Capture the cell that displays the provided text and extract its [X, Y] central coordinate. 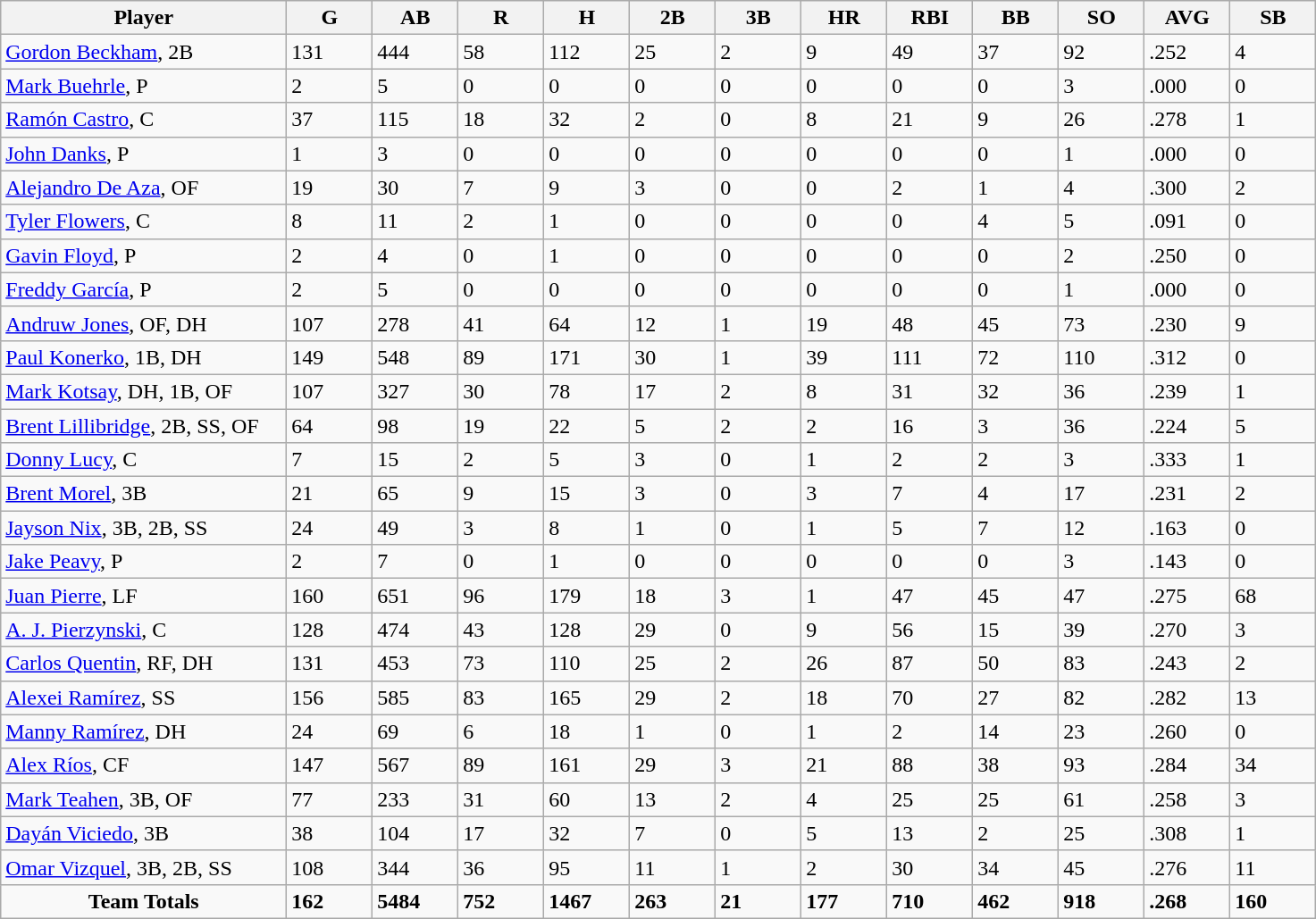
5484 [415, 901]
548 [415, 357]
68 [1273, 596]
Omar Vizquel, 3B, 2B, SS [144, 867]
.284 [1187, 765]
.230 [1187, 323]
.278 [1187, 120]
.333 [1187, 460]
27 [1016, 698]
Freddy García, P [144, 289]
462 [1016, 901]
.270 [1187, 630]
92 [1102, 52]
50 [1016, 664]
72 [1016, 357]
.312 [1187, 357]
95 [587, 867]
Ramón Castro, C [144, 120]
SO [1102, 18]
43 [501, 630]
Jayson Nix, 3B, 2B, SS [144, 528]
710 [930, 901]
147 [330, 765]
SB [1273, 18]
752 [501, 901]
.143 [1187, 562]
23 [1102, 731]
Mark Teahen, 3B, OF [144, 799]
Tyler Flowers, C [144, 221]
88 [930, 765]
.268 [1187, 901]
Paul Konerko, 1B, DH [144, 357]
Gavin Floyd, P [144, 255]
Mark Buehrle, P [144, 86]
108 [330, 867]
.231 [1187, 494]
1467 [587, 901]
.091 [1187, 221]
.276 [1187, 867]
.282 [1187, 698]
Alexei Ramírez, SS [144, 698]
78 [587, 391]
.258 [1187, 799]
162 [330, 901]
2B [673, 18]
444 [415, 52]
.239 [1187, 391]
Dayán Viciedo, 3B [144, 833]
96 [501, 596]
R [501, 18]
149 [330, 357]
Brent Morel, 3B [144, 494]
69 [415, 731]
Carlos Quentin, RF, DH [144, 664]
56 [930, 630]
41 [501, 323]
70 [930, 698]
61 [1102, 799]
58 [501, 52]
Gordon Beckham, 2B [144, 52]
Jake Peavy, P [144, 562]
.250 [1187, 255]
16 [930, 426]
82 [1102, 698]
.224 [1187, 426]
Andruw Jones, OF, DH [144, 323]
104 [415, 833]
93 [1102, 765]
263 [673, 901]
651 [415, 596]
G [330, 18]
3B [759, 18]
171 [587, 357]
Donny Lucy, C [144, 460]
156 [330, 698]
474 [415, 630]
60 [587, 799]
.300 [1187, 188]
327 [415, 391]
165 [587, 698]
65 [415, 494]
H [587, 18]
Player [144, 18]
161 [587, 765]
115 [415, 120]
77 [330, 799]
.275 [1187, 596]
278 [415, 323]
344 [415, 867]
Alex Ríos, CF [144, 765]
RBI [930, 18]
179 [587, 596]
Juan Pierre, LF [144, 596]
AVG [1187, 18]
Brent Lillibridge, 2B, SS, OF [144, 426]
233 [415, 799]
.308 [1187, 833]
567 [415, 765]
48 [930, 323]
177 [844, 901]
BB [1016, 18]
98 [415, 426]
453 [415, 664]
14 [1016, 731]
AB [415, 18]
Mark Kotsay, DH, 1B, OF [144, 391]
918 [1102, 901]
Alejandro De Aza, OF [144, 188]
87 [930, 664]
.260 [1187, 731]
22 [587, 426]
.163 [1187, 528]
Team Totals [144, 901]
Manny Ramírez, DH [144, 731]
.252 [1187, 52]
112 [587, 52]
.243 [1187, 664]
A. J. Pierzynski, C [144, 630]
6 [501, 731]
John Danks, P [144, 154]
HR [844, 18]
111 [930, 357]
585 [415, 698]
